Find where the given text appears and provide that cell's center as [x, y] coordinate. 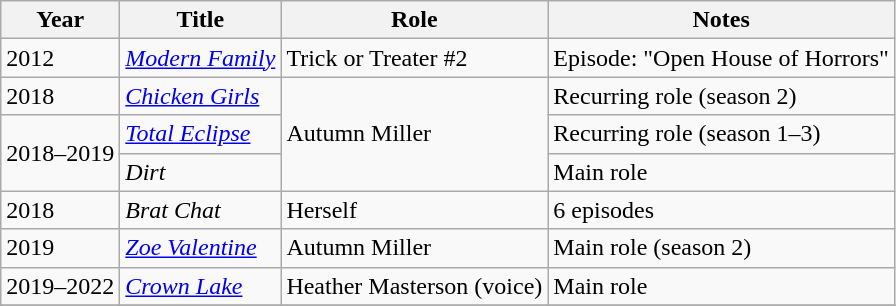
Title [200, 20]
Modern Family [200, 58]
2019–2022 [60, 286]
Main role (season 2) [722, 248]
Recurring role (season 1–3) [722, 134]
Herself [414, 210]
Dirt [200, 172]
Year [60, 20]
Notes [722, 20]
2012 [60, 58]
2018–2019 [60, 153]
Zoe Valentine [200, 248]
Role [414, 20]
Episode: "Open House of Horrors" [722, 58]
Heather Masterson (voice) [414, 286]
Brat Chat [200, 210]
Crown Lake [200, 286]
2019 [60, 248]
Chicken Girls [200, 96]
Total Eclipse [200, 134]
Recurring role (season 2) [722, 96]
Trick or Treater #2 [414, 58]
6 episodes [722, 210]
